Determine the (x, y) coordinate at the center of the cell enclosing the given text.  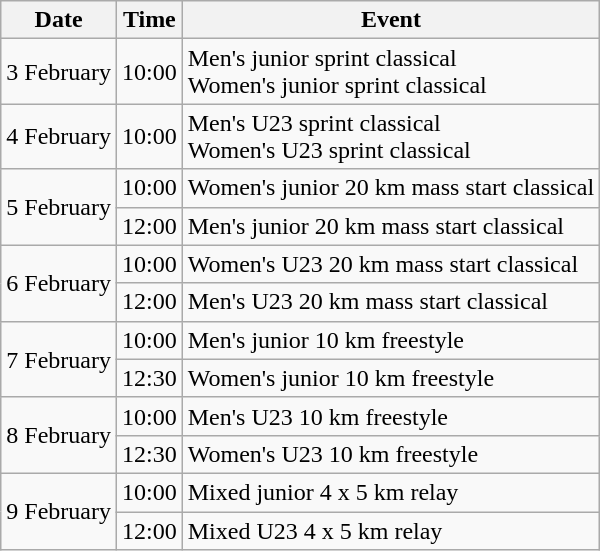
Men's U23 10 km freestyle (390, 416)
Men's junior sprint classicalWomen's junior sprint classical (390, 72)
9 February (59, 511)
Men's U23 20 km mass start classical (390, 302)
7 February (59, 359)
Mixed junior 4 x 5 km relay (390, 492)
Time (149, 20)
4 February (59, 136)
Women's U23 20 km mass start classical (390, 264)
Date (59, 20)
Men's junior 10 km freestyle (390, 340)
5 February (59, 207)
Women's junior 10 km freestyle (390, 378)
Event (390, 20)
6 February (59, 283)
Women's U23 10 km freestyle (390, 454)
Women's junior 20 km mass start classical (390, 188)
Mixed U23 4 x 5 km relay (390, 531)
3 February (59, 72)
Men's U23 sprint classicalWomen's U23 sprint classical (390, 136)
Men's junior 20 km mass start classical (390, 226)
8 February (59, 435)
